Pinpoint the cell where the given text exists, returning its [x, y] midpoint coordinate. 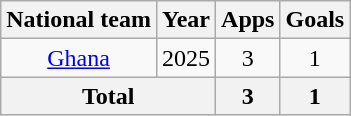
Ghana [79, 58]
Apps [248, 20]
National team [79, 20]
Year [186, 20]
2025 [186, 58]
Total [108, 96]
Goals [315, 20]
